Determine the [x, y] coordinate at the center of the cell enclosing the given text.  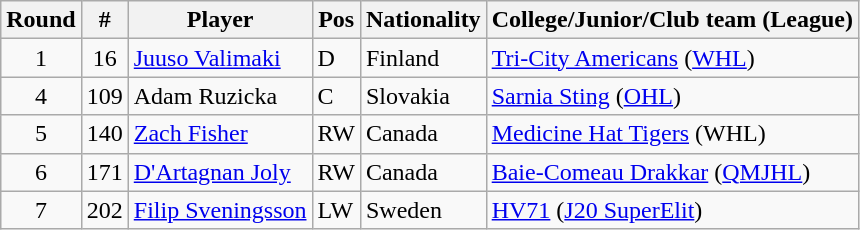
HV71 (J20 SuperElit) [672, 210]
5 [41, 134]
D [336, 58]
4 [41, 96]
171 [104, 172]
Sweden [423, 210]
Round [41, 20]
Pos [336, 20]
Baie-Comeau Drakkar (QMJHL) [672, 172]
109 [104, 96]
16 [104, 58]
Juuso Valimaki [220, 58]
Zach Fisher [220, 134]
Adam Ruzicka [220, 96]
6 [41, 172]
1 [41, 58]
LW [336, 210]
Medicine Hat Tigers (WHL) [672, 134]
College/Junior/Club team (League) [672, 20]
Finland [423, 58]
Player [220, 20]
Filip Sveningsson [220, 210]
7 [41, 210]
Slovakia [423, 96]
140 [104, 134]
D'Artagnan Joly [220, 172]
Sarnia Sting (OHL) [672, 96]
Nationality [423, 20]
Tri-City Americans (WHL) [672, 58]
# [104, 20]
C [336, 96]
202 [104, 210]
